Locate the cell with the specified text and output its (X, Y) center coordinate. 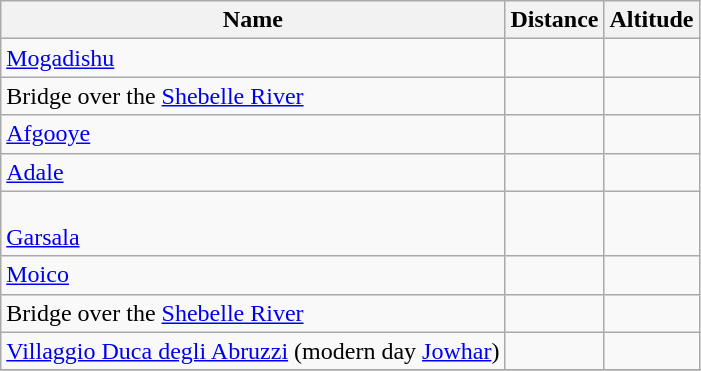
Mogadishu (253, 58)
Altitude (652, 20)
Afgooye (253, 134)
Name (253, 20)
Villaggio Duca degli Abruzzi (modern day Jowhar) (253, 351)
Moico (253, 275)
Garsala (253, 224)
Adale (253, 172)
Distance (554, 20)
